Capture the cell that displays the provided text and extract its [X, Y] central coordinate. 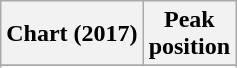
Peak position [189, 34]
Chart (2017) [72, 34]
